Extract the (x, y) coordinate from the center of the cell holding the provided text.  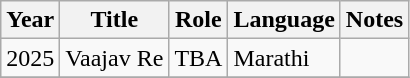
Role (198, 20)
TBA (198, 58)
Title (114, 20)
Language (284, 20)
Notes (374, 20)
Marathi (284, 58)
Vaajav Re (114, 58)
Year (30, 20)
2025 (30, 58)
